Provide the (x, y) coordinate of the cell's center where the given text is located.  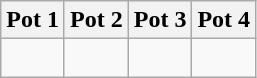
Pot 2 (96, 20)
Pot 4 (224, 20)
Pot 1 (33, 20)
Pot 3 (160, 20)
